Locate the cell with the specified text and output its [x, y] center coordinate. 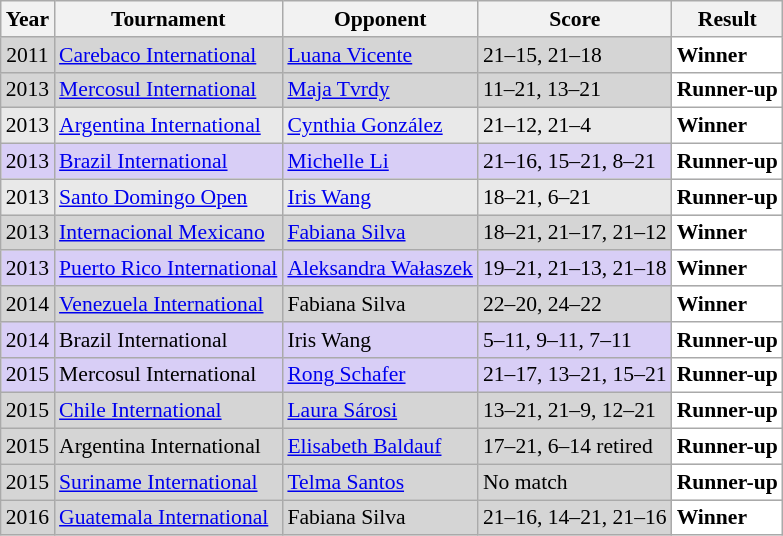
Result [728, 19]
Internacional Mexicano [168, 233]
No match [575, 482]
21–15, 21–18 [575, 55]
Tournament [168, 19]
2016 [28, 518]
Puerto Rico International [168, 269]
Year [28, 19]
2011 [28, 55]
Michelle Li [380, 162]
13–21, 21–9, 12–21 [575, 411]
21–16, 15–21, 8–21 [575, 162]
22–20, 24–22 [575, 304]
Maja Tvrdy [380, 90]
Elisabeth Baldauf [380, 447]
Guatemala International [168, 518]
Santo Domingo Open [168, 197]
21–16, 14–21, 21–16 [575, 518]
11–21, 13–21 [575, 90]
Rong Schafer [380, 375]
Suriname International [168, 482]
Luana Vicente [380, 55]
17–21, 6–14 retired [575, 447]
Aleksandra Wałaszek [380, 269]
Telma Santos [380, 482]
Chile International [168, 411]
Laura Sárosi [380, 411]
5–11, 9–11, 7–11 [575, 340]
Opponent [380, 19]
Score [575, 19]
21–12, 21–4 [575, 126]
Carebaco International [168, 55]
18–21, 21–17, 21–12 [575, 233]
18–21, 6–21 [575, 197]
Cynthia González [380, 126]
19–21, 21–13, 21–18 [575, 269]
Venezuela International [168, 304]
21–17, 13–21, 15–21 [575, 375]
